For the text-containing cell, return its midpoint in (x, y) coordinate format. 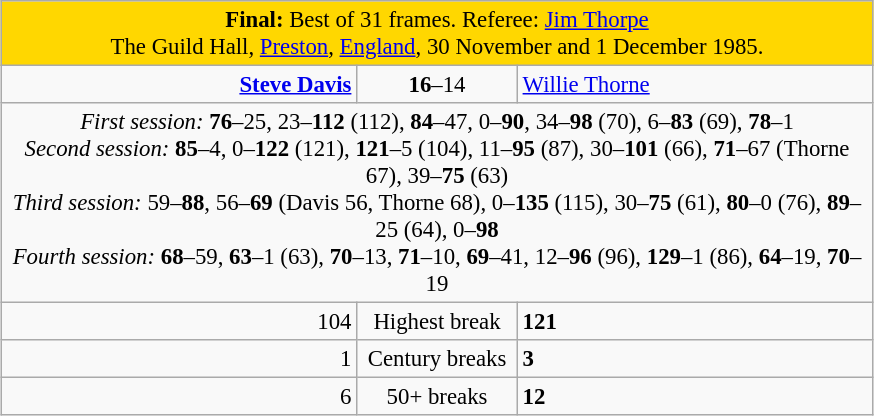
Willie Thorne (695, 85)
Steve Davis (179, 85)
16–14 (438, 85)
3 (695, 359)
1 (179, 359)
12 (695, 397)
50+ breaks (438, 397)
121 (695, 322)
6 (179, 397)
Final: Best of 31 frames. Referee: Jim ThorpeThe Guild Hall, Preston, England, 30 November and 1 December 1985. (437, 34)
104 (179, 322)
Highest break (438, 322)
Century breaks (438, 359)
